Extract the (X, Y) coordinate from the center of the cell holding the provided text.  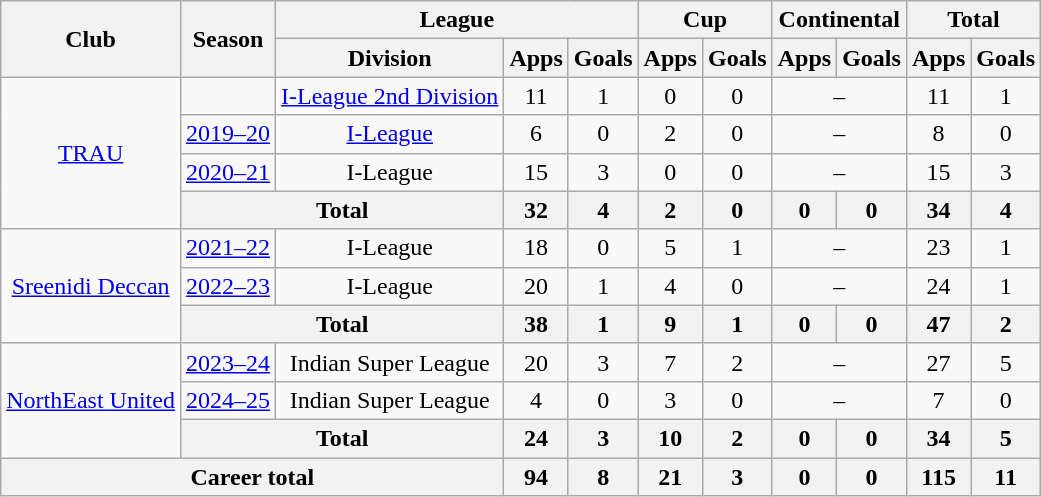
94 (536, 477)
2022–23 (228, 286)
9 (670, 324)
23 (938, 248)
NorthEast United (91, 400)
2023–24 (228, 362)
I-League 2nd Division (390, 96)
47 (938, 324)
2024–25 (228, 400)
Sreenidi Deccan (91, 286)
27 (938, 362)
Club (91, 39)
TRAU (91, 153)
6 (536, 134)
Continental (839, 20)
115 (938, 477)
Career total (252, 477)
32 (536, 210)
Cup (705, 20)
2020–21 (228, 172)
38 (536, 324)
Division (390, 58)
18 (536, 248)
21 (670, 477)
2019–20 (228, 134)
Season (228, 39)
10 (670, 438)
League (458, 20)
2021–22 (228, 248)
